Locate the cell with the specified text and output its (X, Y) center coordinate. 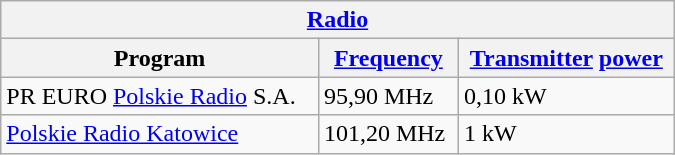
PR EURO Polskie Radio S.A. (160, 96)
0,10 kW (566, 96)
101,20 MHz (388, 134)
Program (160, 58)
Transmitter power (566, 58)
Polskie Radio Katowice (160, 134)
1 kW (566, 134)
Frequency (388, 58)
Radio (338, 20)
95,90 MHz (388, 96)
